Return the [X, Y] coordinate for the center point of the cell that contains the specified text.  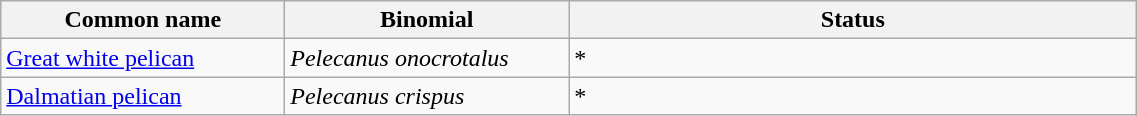
Dalmatian pelican [143, 96]
Pelecanus crispus [427, 96]
Binomial [427, 20]
Status [853, 20]
Pelecanus onocrotalus [427, 58]
Great white pelican [143, 58]
Common name [143, 20]
